Scan for the cell matching the given text and deliver its (X, Y) coordinate at center. 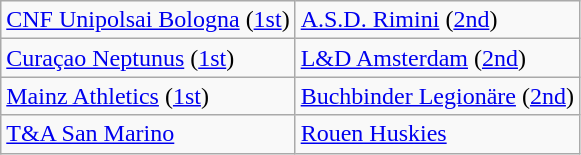
Buchbinder Legionäre (2nd) (437, 96)
CNF Unipolsai Bologna (1st) (148, 20)
A.S.D. Rimini (2nd) (437, 20)
L&D Amsterdam (2nd) (437, 58)
Mainz Athletics (1st) (148, 96)
Curaçao Neptunus (1st) (148, 58)
T&A San Marino (148, 134)
Rouen Huskies (437, 134)
